Search for the cell housing the specified text and yield its [x, y] center coordinate. 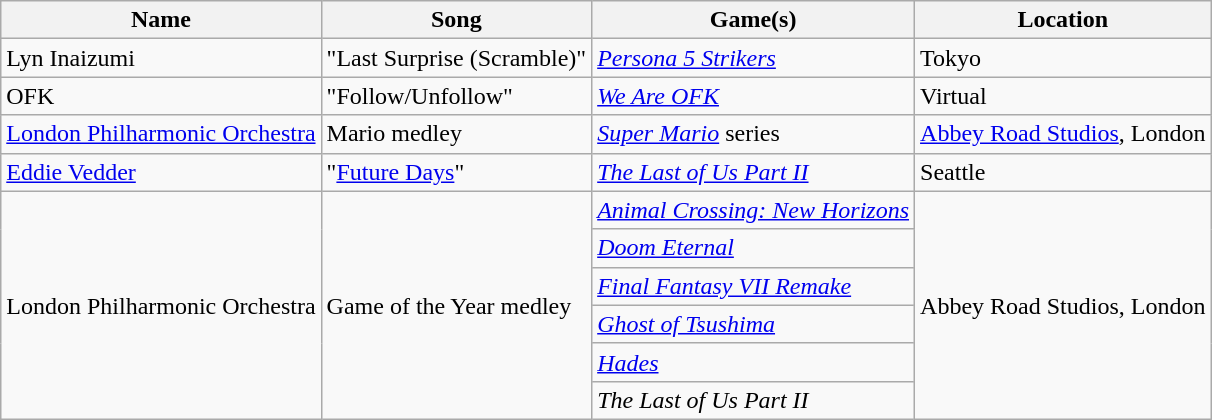
Virtual [1063, 96]
"Last Surprise (Scramble)" [456, 58]
"Follow/Unfollow" [456, 96]
Eddie Vedder [161, 172]
Name [161, 20]
Animal Crossing: New Horizons [754, 210]
Ghost of Tsushima [754, 324]
Super Mario series [754, 134]
Seattle [1063, 172]
Hades [754, 362]
OFK [161, 96]
"Future Days" [456, 172]
Location [1063, 20]
Game(s) [754, 20]
Game of the Year medley [456, 305]
Doom Eternal [754, 248]
Final Fantasy VII Remake [754, 286]
Lyn Inaizumi [161, 58]
Song [456, 20]
Mario medley [456, 134]
We Are OFK [754, 96]
Tokyo [1063, 58]
Persona 5 Strikers [754, 58]
